From the cell containing the given text, extract its center point as (X, Y) coordinate. 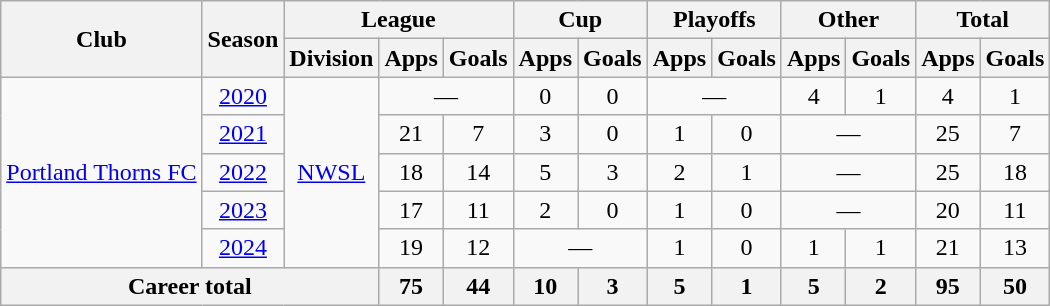
Total (983, 20)
2021 (243, 134)
12 (478, 248)
Season (243, 39)
95 (948, 286)
NWSL (332, 172)
Club (102, 39)
2023 (243, 210)
2022 (243, 172)
Playoffs (714, 20)
13 (1015, 248)
Cup (580, 20)
2020 (243, 96)
75 (411, 286)
Portland Thorns FC (102, 172)
10 (545, 286)
50 (1015, 286)
League (398, 20)
19 (411, 248)
Other (848, 20)
Career total (190, 286)
44 (478, 286)
20 (948, 210)
17 (411, 210)
14 (478, 172)
Division (332, 58)
2024 (243, 248)
